Detect which cell encompasses the target text, then output its (X, Y) center coordinate. 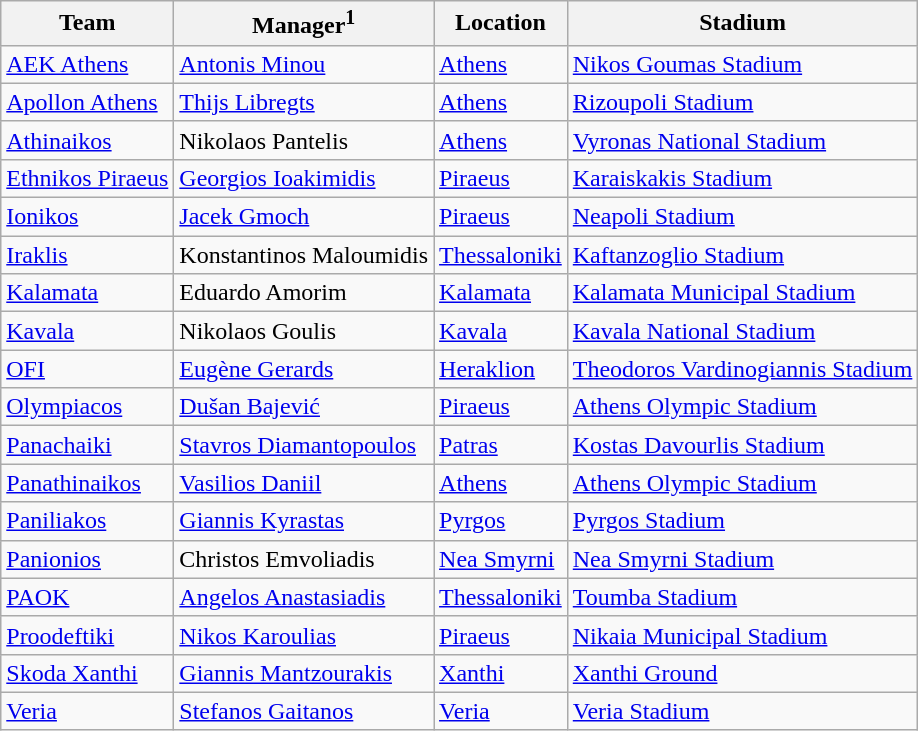
Kostas Davourlis Stadium (742, 445)
Skoda Xanthi (88, 673)
Toumba Stadium (742, 597)
Nikolaos Pantelis (304, 140)
Antonis Minou (304, 64)
Manager1 (304, 24)
Xanthi Ground (742, 673)
Ethnikos Piraeus (88, 178)
Vyronas National Stadium (742, 140)
Nea Smyrni (501, 559)
Veria Stadium (742, 711)
Heraklion (501, 369)
Georgios Ioakimidis (304, 178)
Nikaia Municipal Stadium (742, 635)
Nea Smyrni Stadium (742, 559)
Rizoupoli Stadium (742, 102)
Pyrgos (501, 521)
Jacek Gmoch (304, 217)
Giannis Mantzourakis (304, 673)
Stefanos Gaitanos (304, 711)
Eduardo Amorim (304, 293)
Xanthi (501, 673)
Thijs Libregts (304, 102)
PAOK (88, 597)
Nikos Goumas Stadium (742, 64)
Dušan Bajević (304, 407)
Kaftanzoglio Stadium (742, 255)
Giannis Kyrastas (304, 521)
Eugène Gerards (304, 369)
Location (501, 24)
Konstantinos Maloumidis (304, 255)
Patras (501, 445)
Theodoros Vardinogiannis Stadium (742, 369)
OFI (88, 369)
Angelos Anastasiadis (304, 597)
Olympiacos (88, 407)
Kalamata Municipal Stadium (742, 293)
Team (88, 24)
Stavros Diamantopoulos (304, 445)
Apollon Athens (88, 102)
Neapoli Stadium (742, 217)
Christos Emvoliadis (304, 559)
Kavala National Stadium (742, 331)
Panathinaikos (88, 483)
AEK Athens (88, 64)
Nikolaos Goulis (304, 331)
Ionikos (88, 217)
Vasilios Daniil (304, 483)
Karaiskakis Stadium (742, 178)
Pyrgos Stadium (742, 521)
Panionios (88, 559)
Proodeftiki (88, 635)
Athinaikos (88, 140)
Paniliakos (88, 521)
Iraklis (88, 255)
Panachaiki (88, 445)
Nikos Karoulias (304, 635)
Stadium (742, 24)
